Detect which cell encompasses the target text, then output its (X, Y) center coordinate. 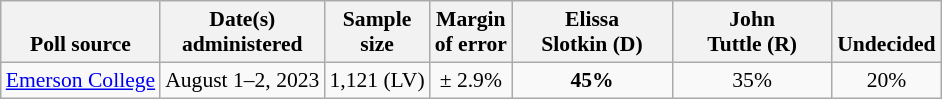
Emerson College (80, 80)
35% (752, 80)
20% (886, 80)
45% (592, 80)
1,121 (LV) (376, 80)
Undecided (886, 32)
August 1–2, 2023 (242, 80)
Poll source (80, 32)
ElissaSlotkin (D) (592, 32)
Marginof error (471, 32)
JohnTuttle (R) (752, 32)
Date(s)administered (242, 32)
± 2.9% (471, 80)
Samplesize (376, 32)
